Determine the (x, y) coordinate at the center of the cell enclosing the given text.  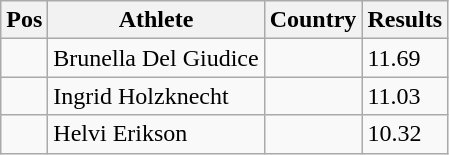
Results (405, 20)
11.03 (405, 96)
Country (313, 20)
11.69 (405, 58)
10.32 (405, 134)
Brunella Del Giudice (156, 58)
Athlete (156, 20)
Ingrid Holzknecht (156, 96)
Helvi Erikson (156, 134)
Pos (24, 20)
